Find where the given text appears and provide that cell's center as [X, Y] coordinate. 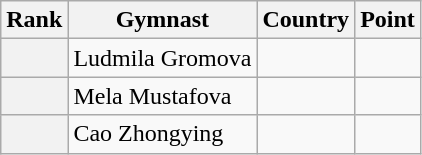
Point [388, 20]
Gymnast [162, 20]
Rank [34, 20]
Ludmila Gromova [162, 58]
Mela Mustafova [162, 96]
Cao Zhongying [162, 134]
Country [306, 20]
